Output the [x, y] coordinate of the center of the cell containing the given text.  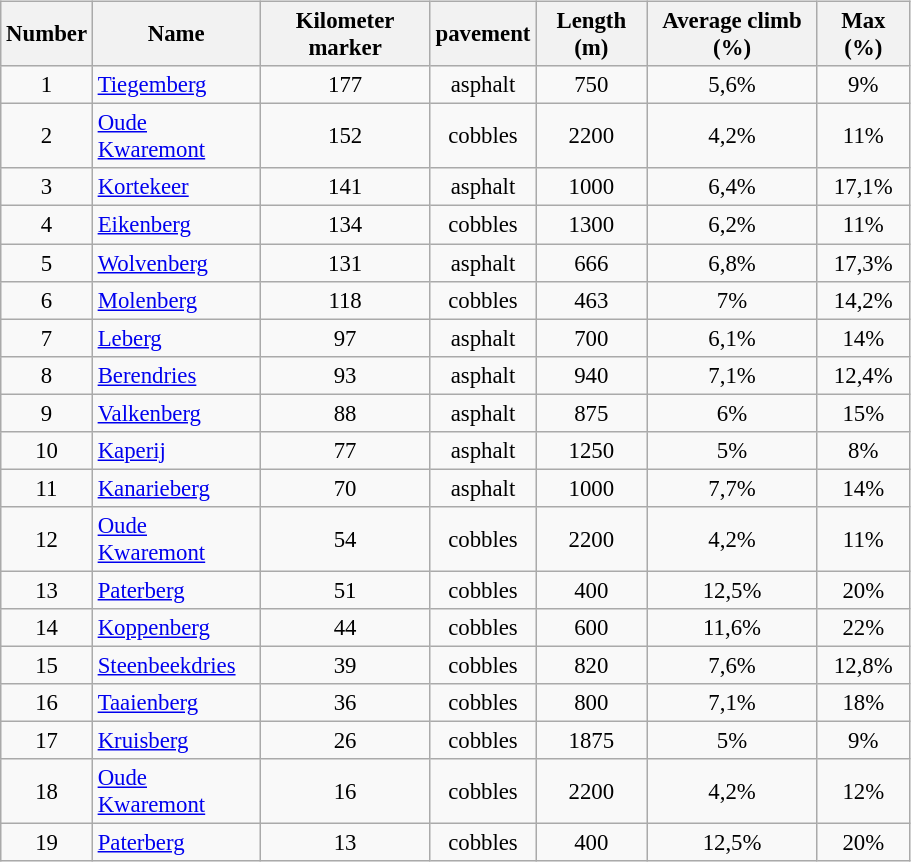
6,8% [732, 263]
177 [345, 85]
875 [592, 413]
141 [345, 187]
pavement [483, 34]
7 [47, 338]
Kanarieberg [176, 488]
44 [345, 628]
Kaperij [176, 450]
Koppenberg [176, 628]
19 [47, 843]
9 [47, 413]
463 [592, 300]
600 [592, 628]
5,6% [732, 85]
1250 [592, 450]
6,2% [732, 225]
Wolvenberg [176, 263]
17,1% [863, 187]
820 [592, 665]
1 [47, 85]
Name [176, 34]
97 [345, 338]
17 [47, 741]
Valkenberg [176, 413]
36 [345, 703]
10 [47, 450]
7,7% [732, 488]
Number [47, 34]
17,3% [863, 263]
6 [47, 300]
77 [345, 450]
7% [732, 300]
93 [345, 375]
3 [47, 187]
15% [863, 413]
134 [345, 225]
750 [592, 85]
12,8% [863, 665]
11,6% [732, 628]
39 [345, 665]
14 [47, 628]
Eikenberg [176, 225]
12% [863, 792]
6,4% [732, 187]
Kortekeer [176, 187]
6,1% [732, 338]
12,4% [863, 375]
940 [592, 375]
8 [47, 375]
18% [863, 703]
Kruisberg [176, 741]
800 [592, 703]
Max (%) [863, 34]
Tiegemberg [176, 85]
131 [345, 263]
666 [592, 263]
Average climb (%) [732, 34]
118 [345, 300]
700 [592, 338]
Length (m) [592, 34]
15 [47, 665]
Kilometer marker [345, 34]
1300 [592, 225]
Taaienberg [176, 703]
Berendries [176, 375]
2 [47, 136]
Leberg [176, 338]
7,6% [732, 665]
5 [47, 263]
8% [863, 450]
Molenberg [176, 300]
51 [345, 590]
88 [345, 413]
4 [47, 225]
26 [345, 741]
14,2% [863, 300]
152 [345, 136]
1875 [592, 741]
22% [863, 628]
11 [47, 488]
54 [345, 540]
12 [47, 540]
6% [732, 413]
18 [47, 792]
70 [345, 488]
Steenbeekdries [176, 665]
